Capture the cell that displays the provided text and extract its [x, y] central coordinate. 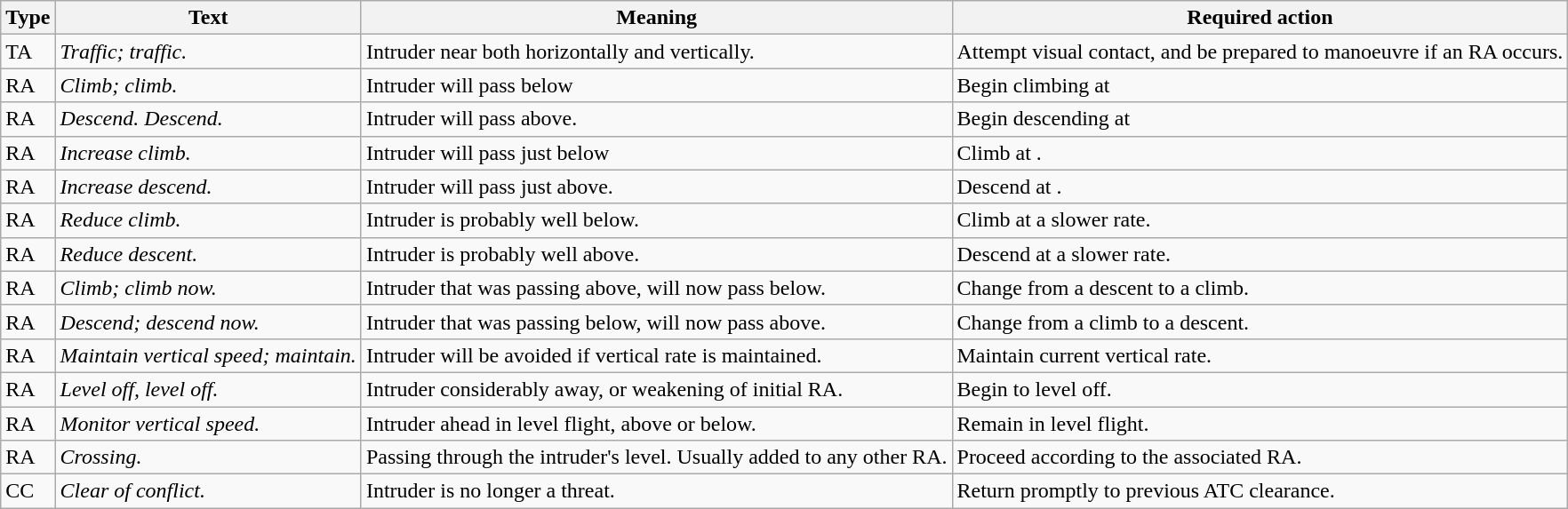
Reduce climb. [208, 220]
Change from a climb to a descent. [1260, 322]
Intruder is no longer a threat. [656, 491]
Descend at . [1260, 187]
Intruder will pass just below [656, 153]
Intruder near both horizontally and vertically. [656, 52]
Passing through the intruder's level. Usually added to any other RA. [656, 457]
Crossing. [208, 457]
Climb at a slower rate. [1260, 220]
Intruder ahead in level flight, above or below. [656, 424]
Clear of conflict. [208, 491]
Intruder considerably away, or weakening of initial RA. [656, 389]
Begin descending at [1260, 119]
Increase climb. [208, 153]
Change from a descent to a climb. [1260, 288]
Climb; climb now. [208, 288]
Maintain current vertical rate. [1260, 355]
Intruder will pass above. [656, 119]
Intruder will pass just above. [656, 187]
Descend; descend now. [208, 322]
TA [28, 52]
Increase descend. [208, 187]
Attempt visual contact, and be prepared to manoeuvre if an RA occurs. [1260, 52]
Traffic; traffic. [208, 52]
Monitor vertical speed. [208, 424]
Intruder will be avoided if vertical rate is maintained. [656, 355]
Remain in level flight. [1260, 424]
Text [208, 18]
Reduce descent. [208, 254]
Meaning [656, 18]
Descend. Descend. [208, 119]
Intruder is probably well below. [656, 220]
Level off, level off. [208, 389]
Climb; climb. [208, 85]
Maintain vertical speed; maintain. [208, 355]
Intruder that was passing below, will now pass above. [656, 322]
Return promptly to previous ATC clearance. [1260, 491]
Climb at . [1260, 153]
Type [28, 18]
CC [28, 491]
Intruder is probably well above. [656, 254]
Begin climbing at [1260, 85]
Proceed according to the associated RA. [1260, 457]
Intruder that was passing above, will now pass below. [656, 288]
Required action [1260, 18]
Begin to level off. [1260, 389]
Descend at a slower rate. [1260, 254]
Intruder will pass below [656, 85]
